Search for the cell housing the specified text and yield its [x, y] center coordinate. 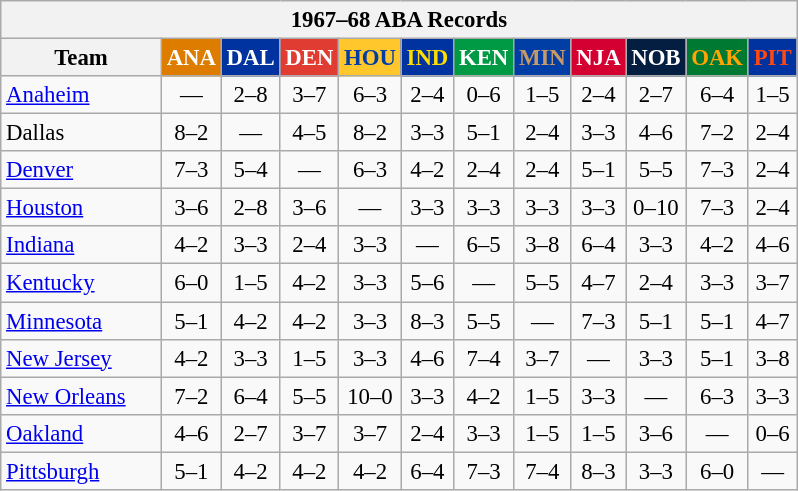
5–4 [250, 170]
NJA [598, 58]
OAK [718, 58]
HOU [370, 58]
Team [82, 58]
Houston [82, 208]
KEN [484, 58]
Kentucky [82, 283]
IND [427, 58]
4–5 [310, 133]
ANA [191, 58]
5–6 [427, 283]
DEN [310, 58]
Denver [82, 170]
Minnesota [82, 321]
MIN [542, 58]
New Jersey [82, 358]
Pittsburgh [82, 471]
Dallas [82, 133]
NOB [656, 58]
Oakland [82, 433]
6–5 [484, 245]
Anaheim [82, 95]
DAL [250, 58]
PIT [772, 58]
New Orleans [82, 396]
0–10 [656, 208]
10–0 [370, 396]
1967–68 ABA Records [399, 20]
Indiana [82, 245]
